Determine the [X, Y] coordinate at the center of the cell enclosing the given text.  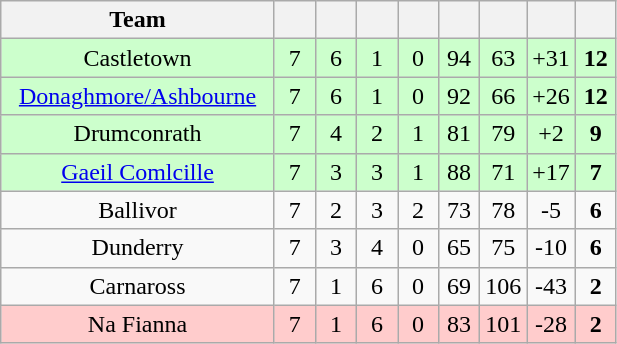
+2 [552, 134]
Carnaross [138, 286]
79 [504, 134]
-43 [552, 286]
Drumconrath [138, 134]
Gaeil Comlcille [138, 172]
101 [504, 324]
92 [460, 96]
71 [504, 172]
+31 [552, 58]
78 [504, 210]
73 [460, 210]
94 [460, 58]
69 [460, 286]
66 [504, 96]
65 [460, 248]
-5 [552, 210]
9 [596, 134]
Na Fianna [138, 324]
Ballivor [138, 210]
75 [504, 248]
81 [460, 134]
88 [460, 172]
Dunderry [138, 248]
-28 [552, 324]
+17 [552, 172]
Castletown [138, 58]
83 [460, 324]
106 [504, 286]
63 [504, 58]
Team [138, 20]
+26 [552, 96]
-10 [552, 248]
Donaghmore/Ashbourne [138, 96]
